Return [X, Y] of the center of cell containing provided text 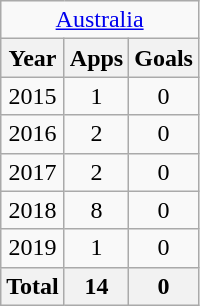
8 [96, 210]
14 [96, 286]
Australia [100, 20]
Year [33, 58]
Total [33, 286]
Apps [96, 58]
2015 [33, 96]
2016 [33, 134]
2019 [33, 248]
2018 [33, 210]
2017 [33, 172]
Goals [164, 58]
